Provide the [x, y] coordinate of the cell's center where the given text is located.  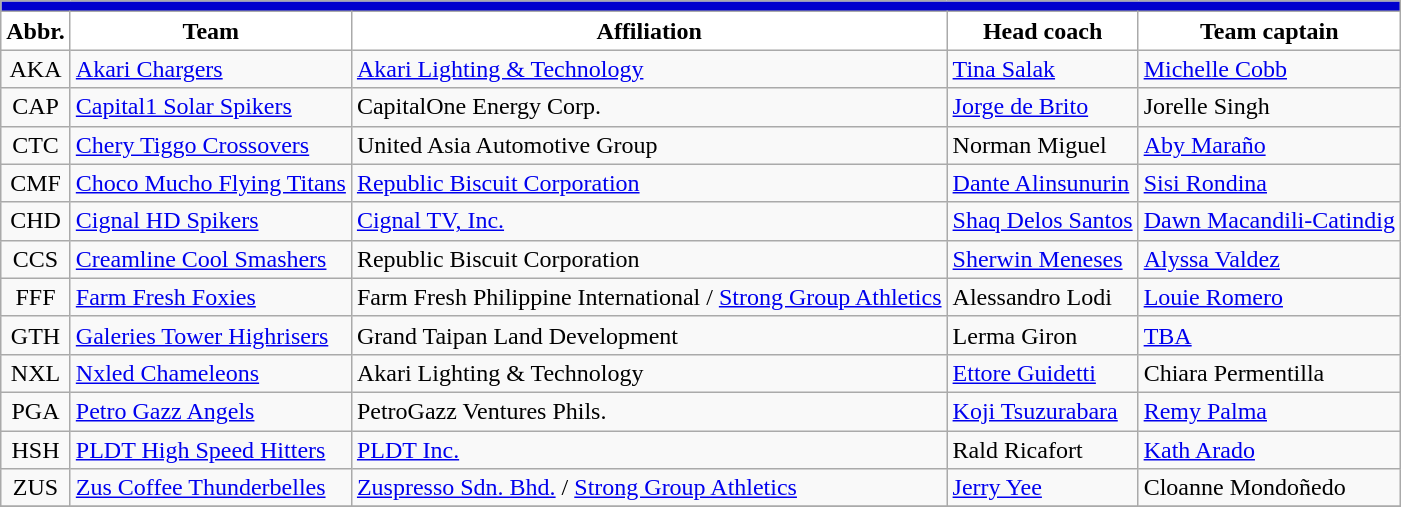
Grand Taipan Land Development [649, 335]
Capital1 Solar Spikers [210, 107]
TBA [1269, 335]
CTC [36, 145]
PetroGazz Ventures Phils. [649, 411]
Creamline Cool Smashers [210, 259]
CHD [36, 221]
PLDT High Speed Hitters [210, 449]
Affiliation [649, 31]
PLDT Inc. [649, 449]
Michelle Cobb [1269, 69]
Abbr. [36, 31]
Rald Ricafort [1042, 449]
Aby Maraño [1269, 145]
Petro Gazz Angels [210, 411]
Cloanne Mondoñedo [1269, 488]
AKA [36, 69]
Norman Miguel [1042, 145]
Chery Tiggo Crossovers [210, 145]
NXL [36, 373]
Galeries Tower Highrisers [210, 335]
Alessandro Lodi [1042, 297]
CapitalOne Energy Corp. [649, 107]
CCS [36, 259]
Jorelle Singh [1269, 107]
PGA [36, 411]
Tina Salak [1042, 69]
Nxled Chameleons [210, 373]
HSH [36, 449]
Dawn Macandili-Catindig [1269, 221]
Zus Coffee Thunderbelles [210, 488]
Jorge de Brito [1042, 107]
Zuspresso Sdn. Bhd. / Strong Group Athletics [649, 488]
United Asia Automotive Group [649, 145]
Lerma Giron [1042, 335]
FFF [36, 297]
Kath Arado [1269, 449]
Sisi Rondina [1269, 183]
Jerry Yee [1042, 488]
CMF [36, 183]
ZUS [36, 488]
Farm Fresh Philippine International / Strong Group Athletics [649, 297]
Head coach [1042, 31]
Team [210, 31]
GTH [36, 335]
CAP [36, 107]
Choco Mucho Flying Titans [210, 183]
Alyssa Valdez [1269, 259]
Akari Chargers [210, 69]
Sherwin Meneses [1042, 259]
Dante Alinsunurin [1042, 183]
Chiara Permentilla [1269, 373]
Remy Palma [1269, 411]
Farm Fresh Foxies [210, 297]
Louie Romero [1269, 297]
Cignal HD Spikers [210, 221]
Shaq Delos Santos [1042, 221]
Koji Tsuzurabara [1042, 411]
Team captain [1269, 31]
Cignal TV, Inc. [649, 221]
Ettore Guidetti [1042, 373]
